Search for the cell housing the specified text and yield its (x, y) center coordinate. 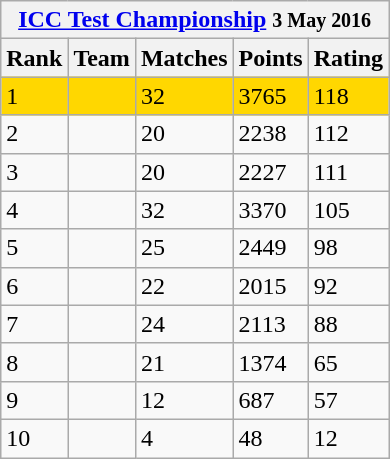
111 (348, 172)
2015 (270, 286)
2238 (270, 134)
2449 (270, 248)
Rating (348, 58)
25 (184, 248)
Team (102, 58)
1 (34, 96)
Rank (34, 58)
112 (348, 134)
687 (270, 400)
118 (348, 96)
92 (348, 286)
48 (270, 438)
65 (348, 362)
6 (34, 286)
Points (270, 58)
1374 (270, 362)
ICC Test Championship 3 May 2016 (195, 20)
98 (348, 248)
9 (34, 400)
Matches (184, 58)
22 (184, 286)
21 (184, 362)
2113 (270, 324)
2 (34, 134)
57 (348, 400)
3370 (270, 210)
2227 (270, 172)
3 (34, 172)
105 (348, 210)
7 (34, 324)
8 (34, 362)
24 (184, 324)
10 (34, 438)
5 (34, 248)
88 (348, 324)
3765 (270, 96)
